Return (x, y) of the center of cell containing provided text 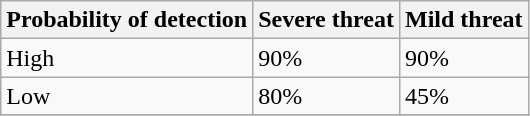
Severe threat (326, 20)
Mild threat (464, 20)
Low (127, 96)
High (127, 58)
45% (464, 96)
80% (326, 96)
Probability of detection (127, 20)
